For the text-containing cell, return its midpoint in [X, Y] coordinate format. 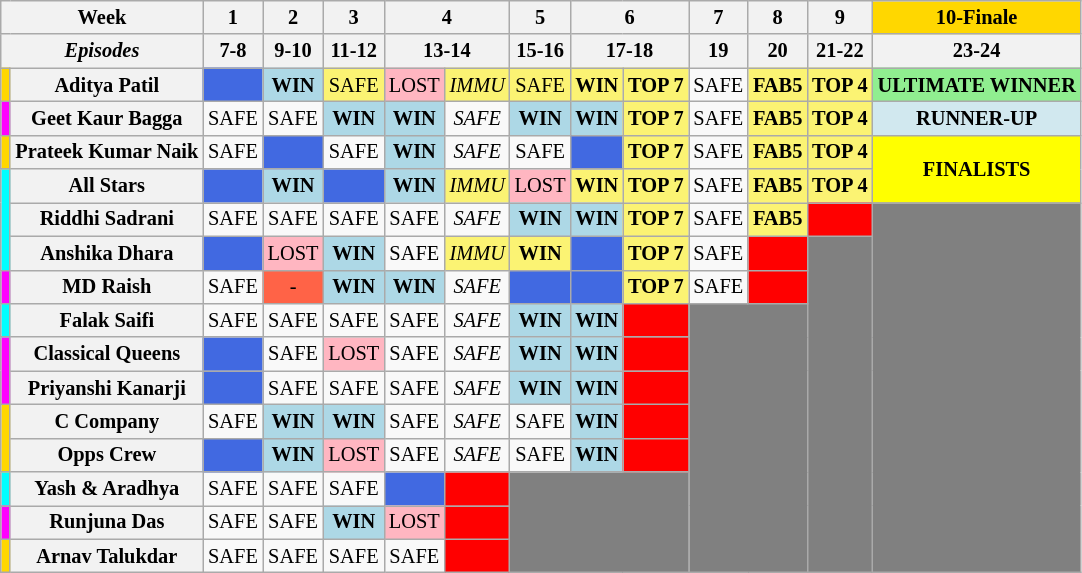
17-18 [629, 51]
6 [629, 17]
- [294, 287]
C Company [106, 421]
MD Raish [106, 287]
ULTIMATE WINNER [977, 85]
4 [447, 17]
23-24 [977, 51]
Anshika Dhara [106, 253]
3 [354, 17]
RUNNER-UP [977, 118]
2 [294, 17]
Episodes [102, 51]
Prateek Kumar Naik [106, 152]
19 [719, 51]
13-14 [447, 51]
FINALISTS [977, 168]
7-8 [233, 51]
Runjuna Das [106, 522]
10-Finale [977, 17]
5 [540, 17]
Aditya Patil [106, 85]
All Stars [106, 186]
Week [102, 17]
20 [778, 51]
Falak Saifi [106, 320]
Arnav Talukdar [106, 556]
Opps Crew [106, 455]
Priyanshi Kanarji [106, 388]
1 [233, 17]
Geet Kaur Bagga [106, 118]
15-16 [540, 51]
11-12 [354, 51]
9-10 [294, 51]
Yash & Aradhya [106, 489]
7 [719, 17]
8 [778, 17]
Riddhi Sadrani [106, 219]
Classical Queens [106, 354]
21-22 [840, 51]
9 [840, 17]
